Pinpoint the cell where the given text exists, returning its (X, Y) midpoint coordinate. 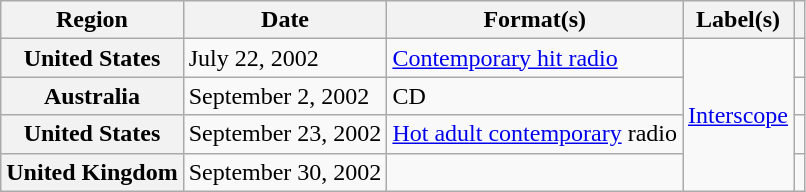
Date (285, 20)
CD (535, 96)
September 2, 2002 (285, 96)
United Kingdom (92, 172)
Format(s) (535, 20)
Label(s) (738, 20)
Australia (92, 96)
July 22, 2002 (285, 58)
Contemporary hit radio (535, 58)
Hot adult contemporary radio (535, 134)
Region (92, 20)
September 23, 2002 (285, 134)
Interscope (738, 115)
September 30, 2002 (285, 172)
